Search for the cell housing the specified text and yield its [x, y] center coordinate. 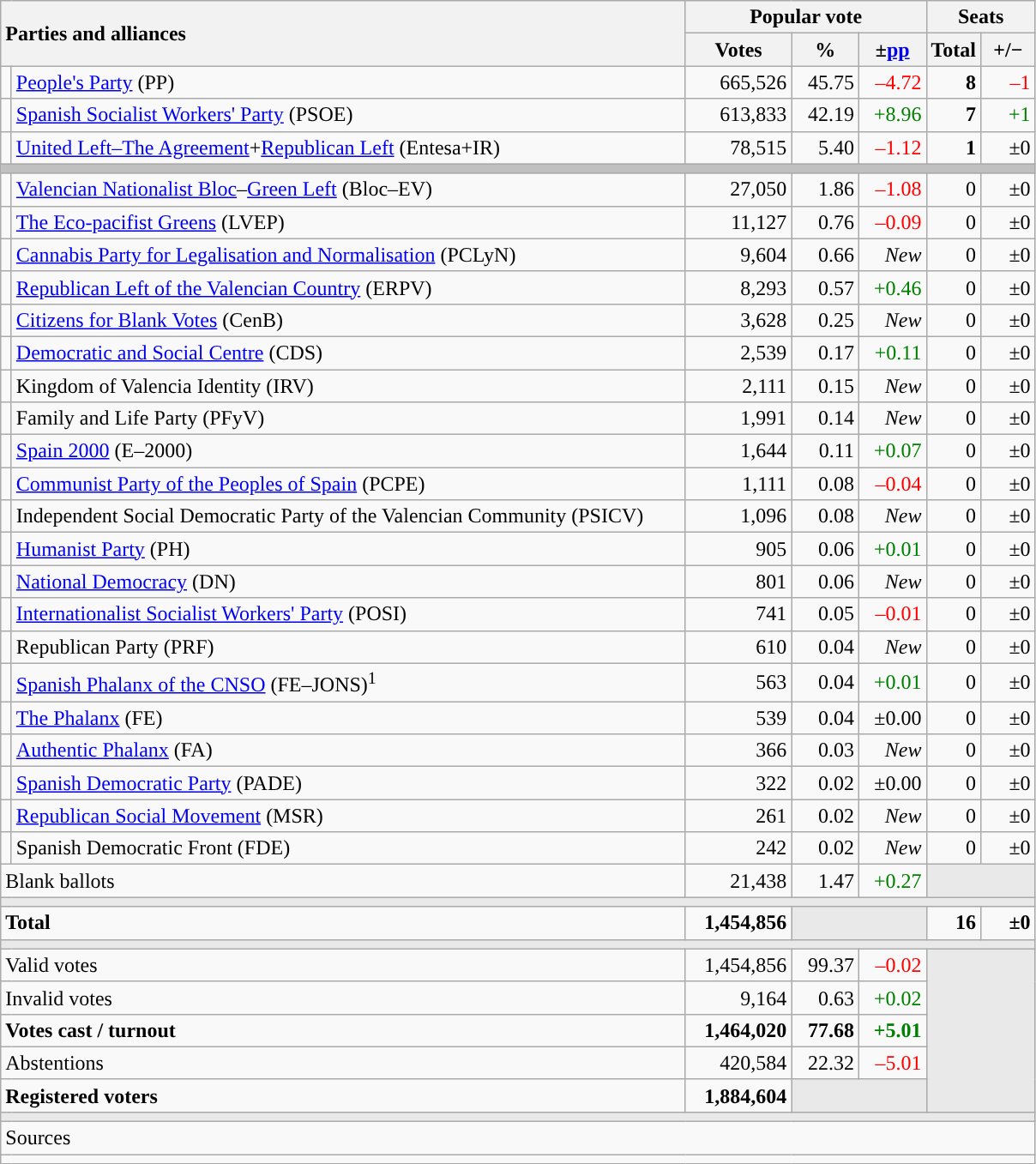
0.03 [825, 751]
42.19 [825, 115]
0.14 [825, 419]
420,584 [738, 1063]
–0.01 [892, 614]
National Democracy (DN) [348, 582]
Cannabis Party for Legalisation and Normalisation (PCLyN) [348, 255]
7 [954, 115]
Internationalist Socialist Workers' Party (POSI) [348, 614]
1.47 [825, 881]
11,127 [738, 222]
–5.01 [892, 1063]
78,515 [738, 148]
Abstentions [343, 1063]
0.66 [825, 255]
+8.96 [892, 115]
0.63 [825, 998]
0.15 [825, 385]
1,111 [738, 484]
–0.04 [892, 484]
Registered voters [343, 1095]
The Phalanx (FE) [348, 718]
Independent Social Democratic Party of the Valencian Community (PSICV) [348, 516]
613,833 [738, 115]
741 [738, 614]
2,539 [738, 353]
Republican Left of the Valencian Country (ERPV) [348, 287]
Invalid votes [343, 998]
–0.09 [892, 222]
665,526 [738, 82]
1,096 [738, 516]
0.17 [825, 353]
99.37 [825, 965]
9,164 [738, 998]
–1.08 [892, 190]
Democratic and Social Centre (CDS) [348, 353]
–0.02 [892, 965]
539 [738, 718]
1,884,604 [738, 1095]
Humanist Party (PH) [348, 549]
1 [954, 148]
Authentic Phalanx (FA) [348, 751]
Kingdom of Valencia Identity (IRV) [348, 385]
+0.27 [892, 881]
21,438 [738, 881]
+0.46 [892, 287]
People's Party (PP) [348, 82]
+0.07 [892, 451]
Citizens for Blank Votes (CenB) [348, 320]
The Eco-pacifist Greens (LVEP) [348, 222]
Popular vote [806, 17]
Votes [738, 50]
0.11 [825, 451]
–1.12 [892, 148]
Sources [518, 1138]
Republican Social Movement (MSR) [348, 816]
27,050 [738, 190]
2,111 [738, 385]
242 [738, 848]
1.86 [825, 190]
–4.72 [892, 82]
905 [738, 549]
22.32 [825, 1063]
45.75 [825, 82]
±pp [892, 50]
563 [738, 683]
United Left–The Agreement+Republican Left (Entesa+IR) [348, 148]
Communist Party of the Peoples of Spain (PCPE) [348, 484]
Parties and alliances [343, 33]
Valid votes [343, 965]
8 [954, 82]
1,644 [738, 451]
Spanish Phalanx of the CNSO (FE–JONS)1 [348, 683]
+0.02 [892, 998]
Spain 2000 (E–2000) [348, 451]
Spanish Democratic Party (PADE) [348, 783]
261 [738, 816]
Spanish Socialist Workers' Party (PSOE) [348, 115]
+0.11 [892, 353]
Seats [981, 17]
+/− [1009, 50]
+5.01 [892, 1030]
Family and Life Party (PFyV) [348, 419]
1,991 [738, 419]
77.68 [825, 1030]
0.76 [825, 222]
5.40 [825, 148]
0.57 [825, 287]
+1 [1009, 115]
0.05 [825, 614]
3,628 [738, 320]
366 [738, 751]
16 [954, 923]
% [825, 50]
Blank ballots [343, 881]
Valencian Nationalist Bloc–Green Left (Bloc–EV) [348, 190]
0.25 [825, 320]
1,464,020 [738, 1030]
Spanish Democratic Front (FDE) [348, 848]
–1 [1009, 82]
Republican Party (PRF) [348, 647]
610 [738, 647]
Votes cast / turnout [343, 1030]
8,293 [738, 287]
322 [738, 783]
9,604 [738, 255]
801 [738, 582]
